Search for the cell housing the specified text and yield its [X, Y] center coordinate. 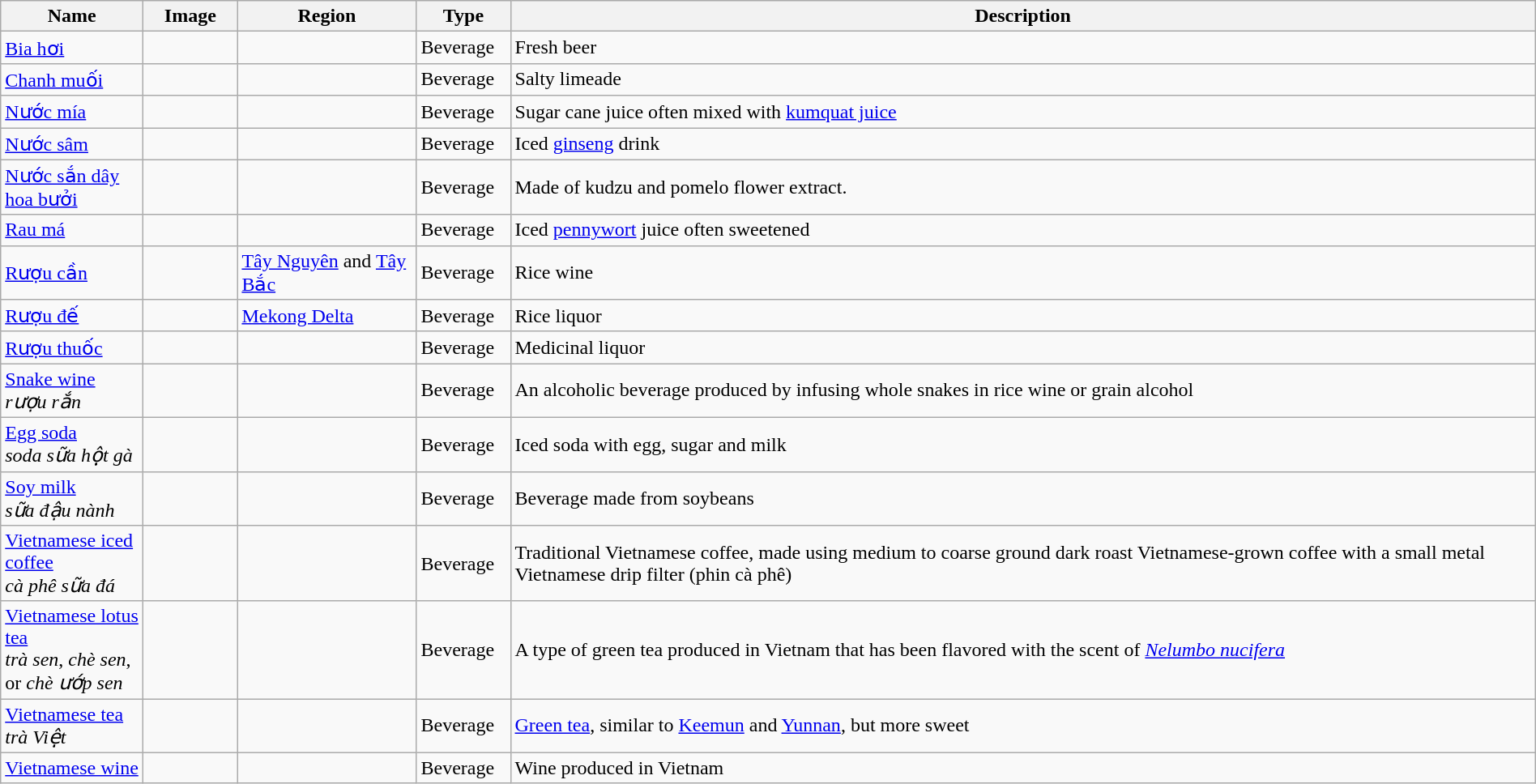
Rượu đế [72, 316]
Salty limeade [1022, 79]
Tây Nguyên and Tây Bắc [327, 272]
Beverage made from soybeans [1022, 499]
Vietnamese iced coffeecà phê sữa đá [72, 564]
Rau má [72, 230]
Soy milksữa đậu nành [72, 499]
Nước sâm [72, 144]
Vietnamese wine [72, 768]
Egg sodasoda sữa hột gà [72, 444]
Wine produced in Vietnam [1022, 768]
Description [1022, 16]
Name [72, 16]
Rượu cần [72, 272]
Vietnamese lotus teatrà sen, chè sen, or chè ướp sen [72, 650]
Snake winerượu rắn [72, 390]
Sugar cane juice often mixed with kumquat juice [1022, 112]
Iced soda with egg, sugar and milk [1022, 444]
Fresh beer [1022, 48]
An alcoholic beverage produced by infusing whole snakes in rice wine or grain alcohol [1022, 390]
Type [463, 16]
Rice liquor [1022, 316]
Nước sắn dây hoa bưởi [72, 187]
Image [190, 16]
A type of green tea produced in Vietnam that has been flavored with the scent of Nelumbo nucifera [1022, 650]
Green tea, similar to Keemun and Yunnan, but more sweet [1022, 726]
Medicinal liquor [1022, 347]
Region [327, 16]
Bia hơi [72, 48]
Iced pennywort juice often sweetened [1022, 230]
Nước mía [72, 112]
Vietnamese teatrà Việt [72, 726]
Mekong Delta [327, 316]
Rice wine [1022, 272]
Made of kudzu and pomelo flower extract. [1022, 187]
Rượu thuốc [72, 347]
Iced ginseng drink [1022, 144]
Chanh muối [72, 79]
